Output the [X, Y] coordinate of the center of the cell containing the given text.  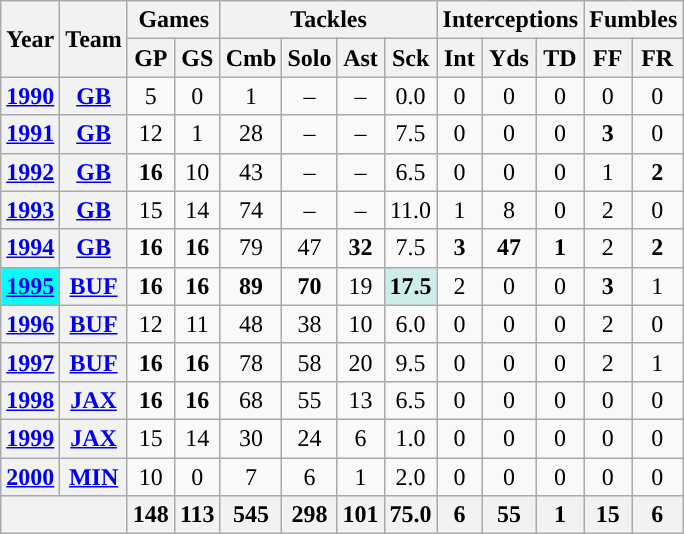
20 [360, 362]
1992 [30, 172]
38 [310, 324]
113 [197, 515]
Interceptions [510, 20]
Int [460, 58]
32 [360, 248]
1990 [30, 96]
1995 [30, 286]
6.0 [410, 324]
8 [510, 210]
545 [251, 515]
70 [310, 286]
89 [251, 286]
1998 [30, 400]
Team [94, 39]
1.0 [410, 438]
0.0 [410, 96]
79 [251, 248]
Sck [410, 58]
Games [174, 20]
30 [251, 438]
GS [197, 58]
75.0 [410, 515]
FF [608, 58]
78 [251, 362]
Cmb [251, 58]
1994 [30, 248]
101 [360, 515]
7 [251, 477]
48 [251, 324]
43 [251, 172]
13 [360, 400]
9.5 [410, 362]
Solo [310, 58]
11.0 [410, 210]
1999 [30, 438]
1997 [30, 362]
28 [251, 134]
Fumbles [634, 20]
17.5 [410, 286]
Year [30, 39]
Tackles [328, 20]
68 [251, 400]
1993 [30, 210]
74 [251, 210]
11 [197, 324]
FR [658, 58]
19 [360, 286]
5 [150, 96]
2.0 [410, 477]
TD [560, 58]
1991 [30, 134]
148 [150, 515]
298 [310, 515]
GP [150, 58]
MIN [94, 477]
Ast [360, 58]
24 [310, 438]
Yds [510, 58]
2000 [30, 477]
1996 [30, 324]
58 [310, 362]
